Find where the given text appears and provide that cell's center as (X, Y) coordinate. 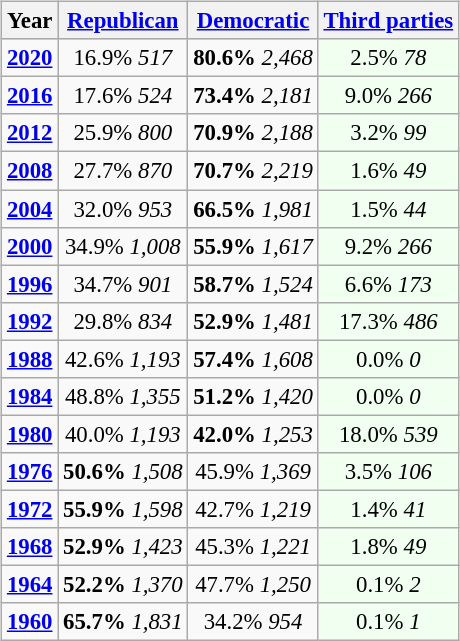
16.9% 517 (123, 58)
1.5% 44 (388, 209)
47.7% 1,250 (253, 584)
0.1% 1 (388, 622)
29.8% 834 (123, 321)
Democratic (253, 21)
40.0% 1,193 (123, 434)
2000 (30, 246)
73.4% 2,181 (253, 96)
80.6% 2,468 (253, 58)
17.6% 524 (123, 96)
1.6% 49 (388, 171)
27.7% 870 (123, 171)
48.8% 1,355 (123, 396)
34.9% 1,008 (123, 246)
1972 (30, 509)
2008 (30, 171)
45.9% 1,369 (253, 472)
2020 (30, 58)
42.6% 1,193 (123, 359)
42.0% 1,253 (253, 434)
18.0% 539 (388, 434)
1984 (30, 396)
55.9% 1,617 (253, 246)
42.7% 1,219 (253, 509)
70.9% 2,188 (253, 133)
1.4% 41 (388, 509)
2.5% 78 (388, 58)
Republican (123, 21)
52.2% 1,370 (123, 584)
66.5% 1,981 (253, 209)
65.7% 1,831 (123, 622)
1.8% 49 (388, 547)
1964 (30, 584)
1992 (30, 321)
32.0% 953 (123, 209)
3.5% 106 (388, 472)
9.2% 266 (388, 246)
51.2% 1,420 (253, 396)
17.3% 486 (388, 321)
9.0% 266 (388, 96)
1980 (30, 434)
2016 (30, 96)
6.6% 173 (388, 284)
50.6% 1,508 (123, 472)
58.7% 1,524 (253, 284)
25.9% 800 (123, 133)
2012 (30, 133)
1968 (30, 547)
45.3% 1,221 (253, 547)
1960 (30, 622)
57.4% 1,608 (253, 359)
34.7% 901 (123, 284)
1988 (30, 359)
52.9% 1,423 (123, 547)
Year (30, 21)
70.7% 2,219 (253, 171)
52.9% 1,481 (253, 321)
1976 (30, 472)
Third parties (388, 21)
0.1% 2 (388, 584)
34.2% 954 (253, 622)
2004 (30, 209)
3.2% 99 (388, 133)
1996 (30, 284)
55.9% 1,598 (123, 509)
